For the text-containing cell, return its midpoint in (x, y) coordinate format. 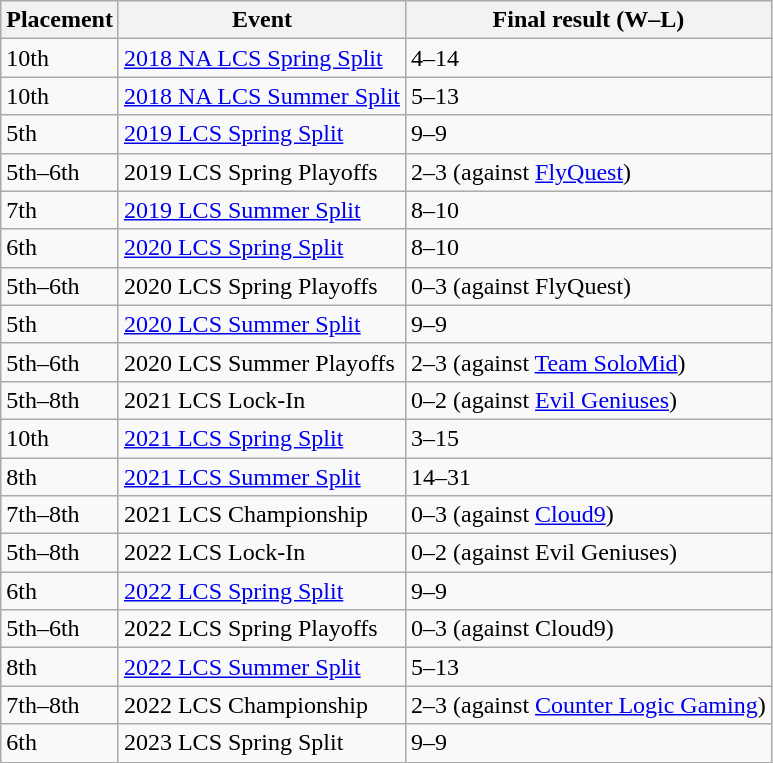
7th (60, 210)
14–31 (589, 477)
2021 LCS Spring Split (262, 438)
2022 LCS Spring Playoffs (262, 629)
Final result (W–L) (589, 20)
2020 LCS Summer Split (262, 324)
2020 LCS Spring Playoffs (262, 286)
2022 LCS Championship (262, 705)
2018 NA LCS Spring Split (262, 58)
2018 NA LCS Summer Split (262, 96)
2–3 (against Team SoloMid) (589, 362)
4–14 (589, 58)
2019 LCS Spring Split (262, 134)
3–15 (589, 438)
2023 LCS Spring Split (262, 743)
2020 LCS Spring Split (262, 248)
2020 LCS Summer Playoffs (262, 362)
2019 LCS Summer Split (262, 210)
2022 LCS Spring Split (262, 591)
2–3 (against Counter Logic Gaming) (589, 705)
Placement (60, 20)
2022 LCS Summer Split (262, 667)
2021 LCS Summer Split (262, 477)
2–3 (against FlyQuest) (589, 172)
2019 LCS Spring Playoffs (262, 172)
Event (262, 20)
0–3 (against FlyQuest) (589, 286)
2021 LCS Lock-In (262, 400)
2022 LCS Lock-In (262, 553)
2021 LCS Championship (262, 515)
